Detect which cell encompasses the target text, then output its (x, y) center coordinate. 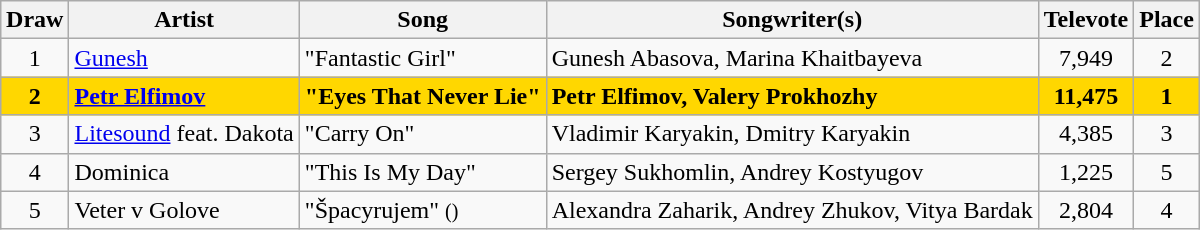
Place (1167, 20)
11,475 (1086, 96)
"Fantastic Girl" (422, 58)
"Špacyrujem" () (422, 210)
"This Is My Day" (422, 172)
7,949 (1086, 58)
1,225 (1086, 172)
Televote (1086, 20)
"Eyes That Never Lie" (422, 96)
Draw (35, 20)
Dominica (184, 172)
Songwriter(s) (792, 20)
2,804 (1086, 210)
4,385 (1086, 134)
Artist (184, 20)
Vladimir Karyakin, Dmitry Karyakin (792, 134)
Petr Elfimov, Valery Prokhozhy (792, 96)
Gunesh (184, 58)
Song (422, 20)
Gunesh Abasova, Marina Khaitbayeva (792, 58)
"Carry On" (422, 134)
Petr Elfimov (184, 96)
Alexandra Zaharik, Andrey Zhukov, Vitya Bardak (792, 210)
Sergey Sukhomlin, Andrey Kostyugov (792, 172)
Litesound feat. Dakota (184, 134)
Veter v Golove (184, 210)
